Find where the given text appears and provide that cell's center as [x, y] coordinate. 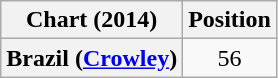
56 [230, 58]
Chart (2014) [92, 20]
Position [230, 20]
Brazil (Crowley) [92, 58]
